From the cell containing the given text, extract its center point as (x, y) coordinate. 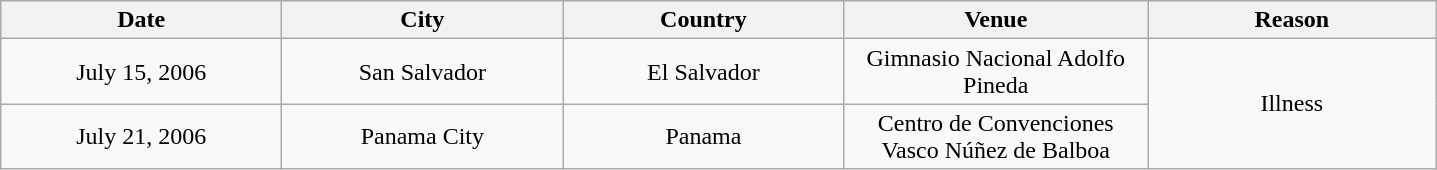
Panama City (422, 136)
City (422, 20)
Gimnasio Nacional Adolfo Pineda (996, 72)
Panama (704, 136)
July 15, 2006 (142, 72)
Country (704, 20)
San Salvador (422, 72)
Venue (996, 20)
Reason (1292, 20)
Date (142, 20)
Centro de Convenciones Vasco Núñez de Balboa (996, 136)
Illness (1292, 104)
July 21, 2006 (142, 136)
El Salvador (704, 72)
